Provide the [x, y] coordinate of the cell's center where the given text is located.  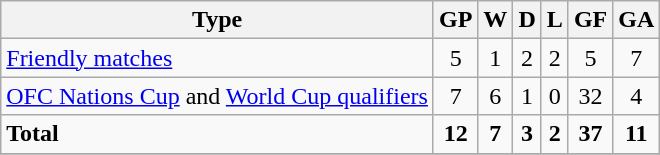
GP [455, 20]
37 [590, 134]
3 [527, 134]
12 [455, 134]
GA [636, 20]
11 [636, 134]
0 [554, 96]
D [527, 20]
Total [218, 134]
32 [590, 96]
W [496, 20]
L [554, 20]
GF [590, 20]
6 [496, 96]
Friendly matches [218, 58]
OFC Nations Cup and World Cup qualifiers [218, 96]
4 [636, 96]
Type [218, 20]
